Identify which cell holds the provided text, then report its [x, y] central coordinate. 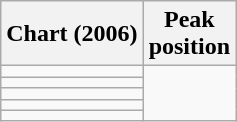
Peakposition [189, 34]
Chart (2006) [72, 34]
